From the cell containing the given text, extract its center point as (X, Y) coordinate. 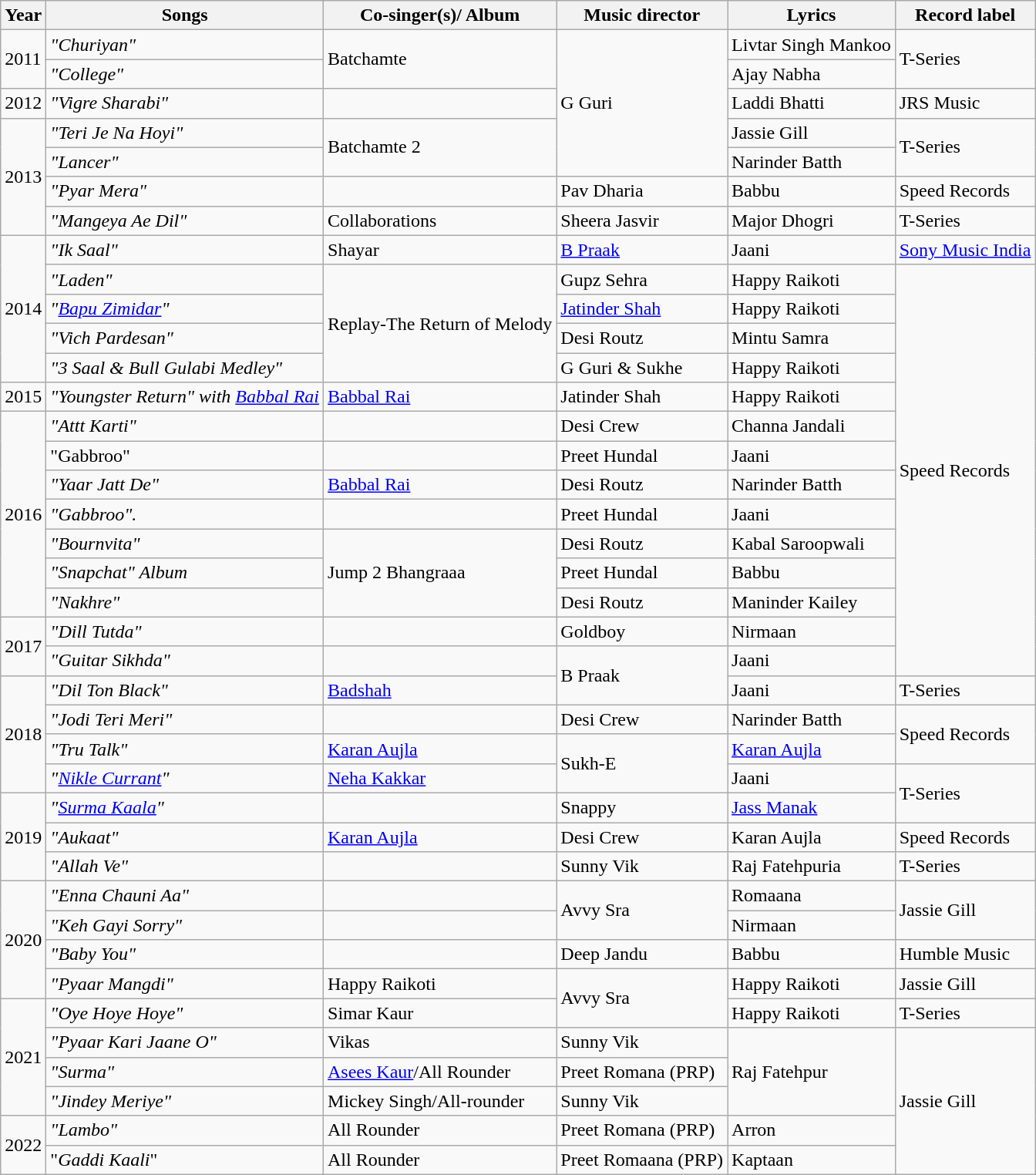
"Attt Karti" (185, 426)
Batchamte 2 (440, 147)
"Dil Ton Black" (185, 690)
"Nakhre" (185, 602)
"Surma" (185, 1072)
2019 (23, 837)
Collaborations (440, 221)
Mintu Samra (812, 338)
Sukh-E (642, 763)
"Surma Kaala" (185, 807)
Ajay Nabha (812, 74)
"Pyar Mera" (185, 191)
Gupz Sehra (642, 279)
2017 (23, 646)
"Jindey Meriye" (185, 1101)
"Pyaar Mangdi" (185, 984)
"Oye Hoye Hoye" (185, 1013)
Asees Kaur/All Rounder (440, 1072)
"Lancer" (185, 162)
"Vigre Sharabi" (185, 103)
"Tru Talk" (185, 749)
Raj Fatehpur (812, 1072)
"Pyaar Kari Jaane O" (185, 1042)
Mickey Singh/All-rounder (440, 1101)
"Vich Pardesan" (185, 338)
Laddi Bhatti (812, 103)
2013 (23, 177)
Goldboy (642, 631)
"Keh Gayi Sorry" (185, 925)
"Allah Ve" (185, 867)
Snappy (642, 807)
Vikas (440, 1042)
"Lambo" (185, 1130)
"Bournvita" (185, 544)
Jump 2 Bhangraaa (440, 573)
Badshah (440, 690)
Humble Music (965, 954)
"3 Saal & Bull Gulabi Medley" (185, 368)
"Aukaat" (185, 837)
"Gabbroo". (185, 514)
Livtar Singh Mankoo (812, 45)
"Baby You" (185, 954)
Year (23, 15)
"Churiyan" (185, 45)
Shayar (440, 250)
Batchamte (440, 59)
"Laden" (185, 279)
Pav Dharia (642, 191)
2018 (23, 734)
"Nikle Currant" (185, 778)
"Teri Je Na Hoyi" (185, 133)
Neha Kakkar (440, 778)
Music director (642, 15)
"Jodi Teri Meri" (185, 719)
2011 (23, 59)
2014 (23, 308)
G Guri & Sukhe (642, 368)
"Snapchat" Album (185, 573)
Major Dhogri (812, 221)
2022 (23, 1145)
Kaptaan (812, 1160)
"Guitar Sikhda" (185, 661)
Jass Manak (812, 807)
2015 (23, 397)
Co-singer(s)/ Album (440, 15)
Preet Romaana (PRP) (642, 1160)
"Youngster Return" with Babbal Rai (185, 397)
Lyrics (812, 15)
2012 (23, 103)
"Ik Saal" (185, 250)
G Guri (642, 103)
Arron (812, 1130)
Deep Jandu (642, 954)
Maninder Kailey (812, 602)
Record label (965, 15)
"Gaddi Kaali" (185, 1160)
"Bapu Zimidar" (185, 308)
Channa Jandali (812, 426)
"Dill Tutda" (185, 631)
Simar Kaur (440, 1013)
"Enna Chauni Aa" (185, 896)
"Gabbroo" (185, 456)
Sheera Jasvir (642, 221)
Sony Music India (965, 250)
"Yaar Jatt De" (185, 485)
2016 (23, 514)
Romaana (812, 896)
"Mangeya Ae Dil" (185, 221)
"College" (185, 74)
Replay-The Return of Melody (440, 323)
2020 (23, 940)
Raj Fatehpuria (812, 867)
JRS Music (965, 103)
Kabal Saroopwali (812, 544)
2021 (23, 1057)
Songs (185, 15)
